Return the [X, Y] coordinate for the center point of the cell that contains the specified text.  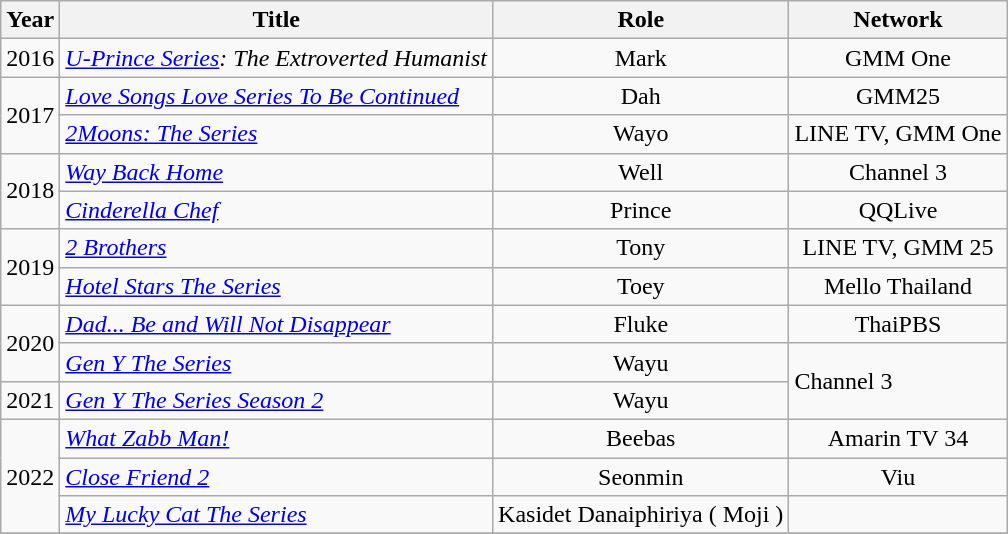
Network [898, 20]
Toey [641, 286]
Hotel Stars The Series [276, 286]
What Zabb Man! [276, 438]
Dah [641, 96]
Role [641, 20]
Title [276, 20]
2 Brothers [276, 248]
Kasidet Danaiphiriya ( Moji ) [641, 515]
Way Back Home [276, 172]
Gen Y The Series Season 2 [276, 400]
Well [641, 172]
QQLive [898, 210]
Beebas [641, 438]
ThaiPBS [898, 324]
Viu [898, 477]
2020 [30, 343]
2016 [30, 58]
2019 [30, 267]
Fluke [641, 324]
Gen Y The Series [276, 362]
Amarin TV 34 [898, 438]
GMM25 [898, 96]
Love Songs Love Series To Be Continued [276, 96]
Year [30, 20]
2018 [30, 191]
Mello Thailand [898, 286]
Mark [641, 58]
Close Friend 2 [276, 477]
LINE TV, GMM 25 [898, 248]
GMM One [898, 58]
Wayo [641, 134]
Seonmin [641, 477]
2Moons: The Series [276, 134]
U-Prince Series: The Extroverted Humanist [276, 58]
LINE TV, GMM One [898, 134]
Tony [641, 248]
Prince [641, 210]
Cinderella Chef [276, 210]
2022 [30, 476]
2017 [30, 115]
Dad... Be and Will Not Disappear [276, 324]
My Lucky Cat The Series [276, 515]
2021 [30, 400]
